Pinpoint the cell where the given text exists, returning its (x, y) midpoint coordinate. 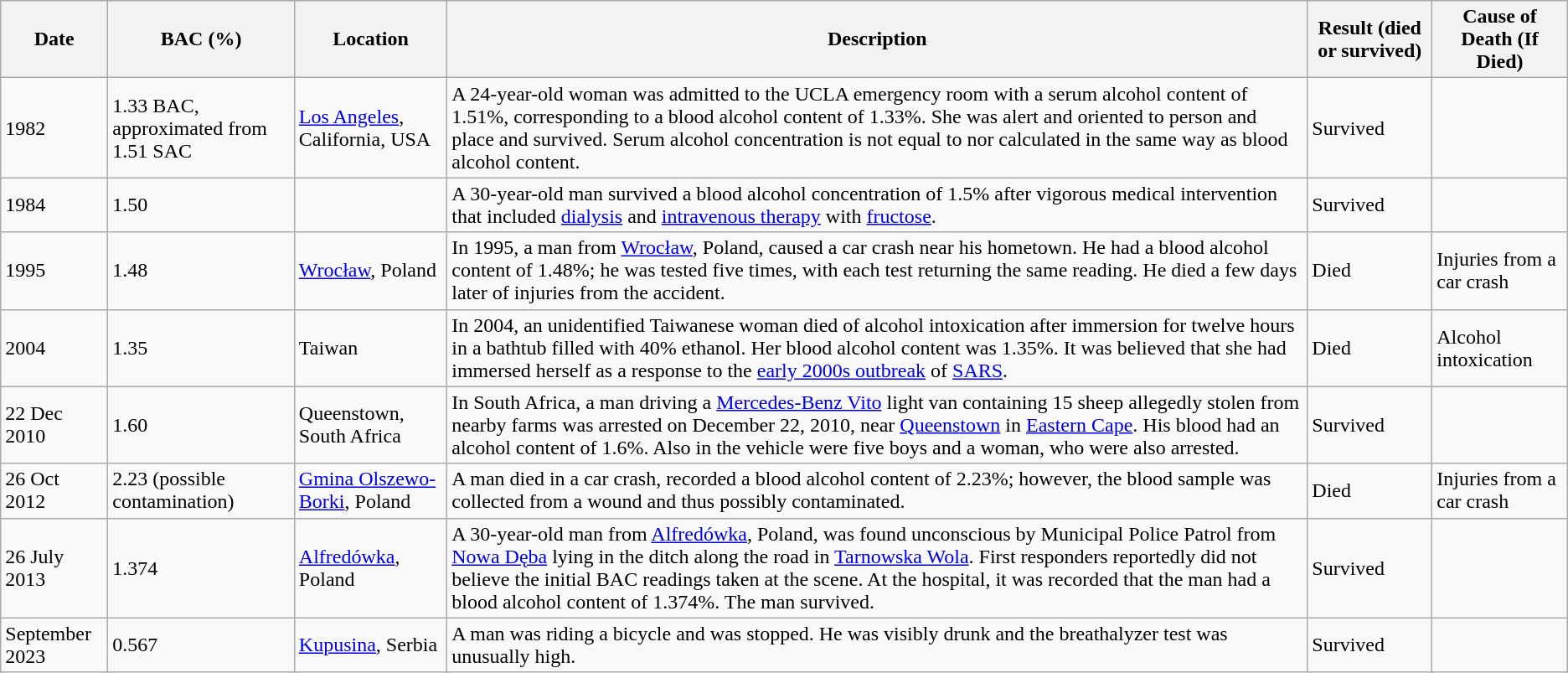
1984 (54, 204)
2004 (54, 348)
Alfredówka, Poland (370, 568)
Los Angeles, California, USA (370, 127)
1982 (54, 127)
Queenstown, South Africa (370, 425)
September 2023 (54, 645)
1.35 (201, 348)
0.567 (201, 645)
Cause of Death (If Died) (1500, 39)
Description (878, 39)
1.48 (201, 271)
Kupusina, Serbia (370, 645)
22 Dec 2010 (54, 425)
1995 (54, 271)
A man was riding a bicycle and was stopped. He was visibly drunk and the breathalyzer test was unusually high. (878, 645)
2.23 (possible contamination) (201, 491)
1.33 BAC, approximated from 1.51 SAC (201, 127)
1.374 (201, 568)
Location (370, 39)
Result (died or survived) (1370, 39)
BAC (%) (201, 39)
Taiwan (370, 348)
Alcohol intoxication (1500, 348)
Gmina Olszewo-Borki, Poland (370, 491)
26 Oct 2012 (54, 491)
26 July 2013 (54, 568)
1.60 (201, 425)
1.50 (201, 204)
Date (54, 39)
Wrocław, Poland (370, 271)
